Capture the cell that displays the provided text and extract its (x, y) central coordinate. 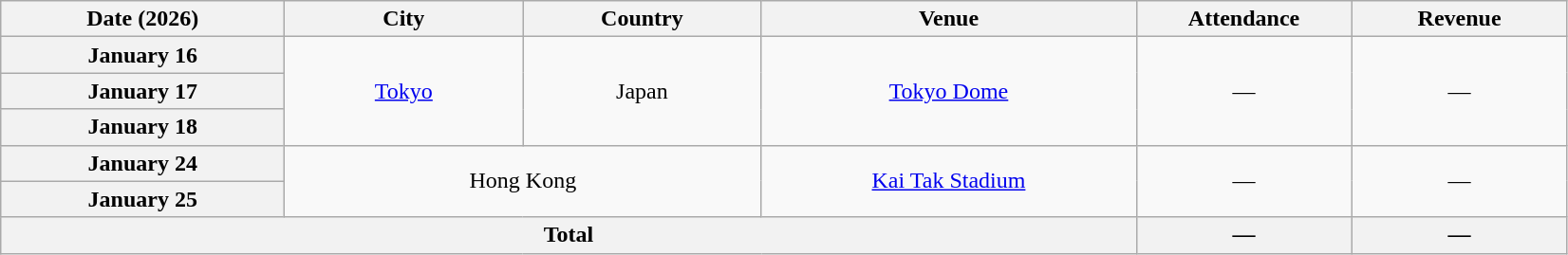
Country (642, 19)
Total (569, 235)
Kai Tak Stadium (949, 181)
January 24 (142, 163)
Date (2026) (142, 19)
Revenue (1460, 19)
Tokyo Dome (949, 91)
Tokyo (404, 91)
January 17 (142, 91)
Venue (949, 19)
Hong Kong (523, 181)
Attendance (1243, 19)
January 25 (142, 199)
Japan (642, 91)
January 16 (142, 55)
City (404, 19)
January 18 (142, 127)
